Output the [X, Y] coordinate of the center of the cell containing the given text.  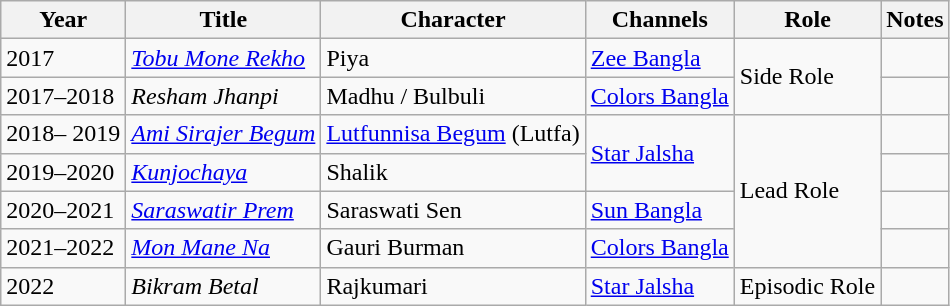
Zee Bangla [660, 58]
Piya [453, 58]
Role [807, 20]
Title [224, 20]
Sun Bangla [660, 210]
Bikram Betal [224, 286]
Mon Mane Na [224, 248]
Lead Role [807, 191]
Notes [915, 20]
Gauri Burman [453, 248]
Channels [660, 20]
Lutfunnisa Begum (Lutfa) [453, 134]
Year [64, 20]
Episodic Role [807, 286]
Resham Jhanpi [224, 96]
Character [453, 20]
2022 [64, 286]
Saraswati Sen [453, 210]
Saraswatir Prem [224, 210]
2020–2021 [64, 210]
2021–2022 [64, 248]
Side Role [807, 77]
Madhu / Bulbuli [453, 96]
Kunjochaya [224, 172]
Shalik [453, 172]
Rajkumari [453, 286]
Ami Sirajer Begum [224, 134]
2019–2020 [64, 172]
Tobu Mone Rekho [224, 58]
2018– 2019 [64, 134]
2017 [64, 58]
2017–2018 [64, 96]
